Determine the [X, Y] coordinate at the center of the cell enclosing the given text.  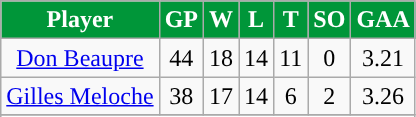
Gilles Meloche [80, 96]
W [222, 20]
SO [330, 20]
L [256, 20]
38 [181, 96]
2 [330, 96]
GP [181, 20]
3.26 [383, 96]
Player [80, 20]
0 [330, 58]
Don Beaupre [80, 58]
44 [181, 58]
18 [222, 58]
T [291, 20]
GAA [383, 20]
6 [291, 96]
11 [291, 58]
3.21 [383, 58]
17 [222, 96]
